Determine the (X, Y) coordinate at the center of the cell enclosing the given text.  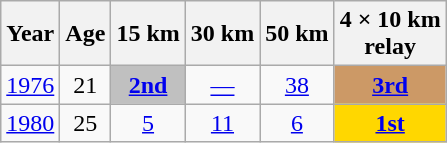
3rd (390, 85)
1976 (30, 85)
21 (86, 85)
5 (148, 123)
1980 (30, 123)
15 km (148, 34)
50 km (297, 34)
1st (390, 123)
— (222, 85)
11 (222, 123)
30 km (222, 34)
2nd (148, 85)
6 (297, 123)
25 (86, 123)
Year (30, 34)
4 × 10 kmrelay (390, 34)
38 (297, 85)
Age (86, 34)
